Identify which cell holds the provided text, then report its (x, y) central coordinate. 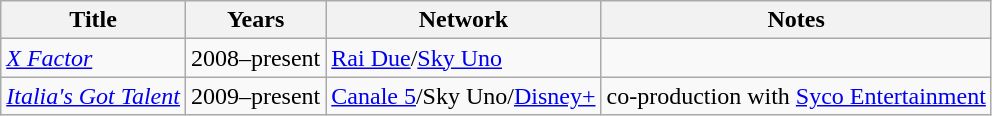
Rai Due/Sky Uno (464, 58)
X Factor (94, 58)
Notes (796, 20)
co-production with Syco Entertainment (796, 96)
Network (464, 20)
Years (255, 20)
2008–present (255, 58)
Title (94, 20)
Canale 5/Sky Uno/Disney+ (464, 96)
Italia's Got Talent (94, 96)
2009–present (255, 96)
